Return the [x, y] coordinate for the center point of the cell that contains the specified text.  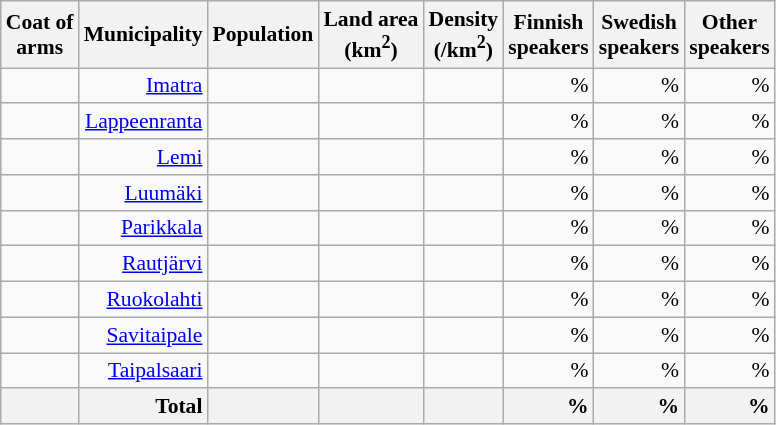
Imatra [144, 86]
Luumäki [144, 193]
Savitaipale [144, 335]
Otherspeakers [729, 34]
Lemi [144, 157]
Lappeenranta [144, 122]
Land area(km2) [370, 34]
Rautjärvi [144, 264]
Municipality [144, 34]
Swedishspeakers [639, 34]
Parikkala [144, 228]
Taipalsaari [144, 371]
Total [144, 407]
Density(/km2) [463, 34]
Ruokolahti [144, 300]
Population [262, 34]
Finnishspeakers [548, 34]
Coat ofarms [40, 34]
